Determine the (x, y) coordinate at the center of the cell enclosing the given text.  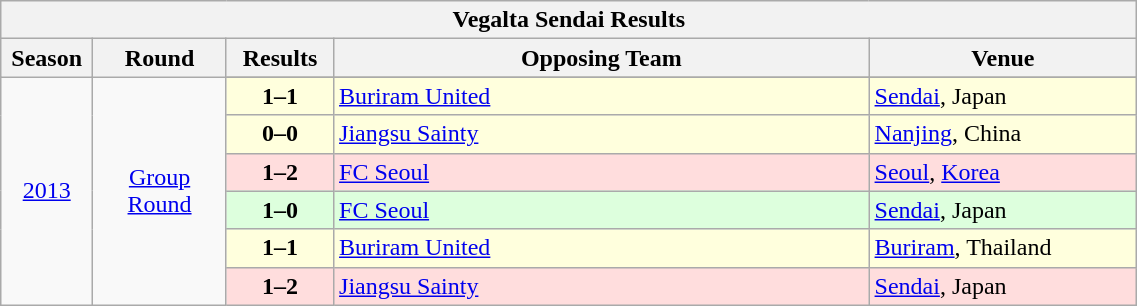
2013 (47, 191)
Nanjing, China (1003, 134)
Opposing Team (602, 58)
Group Round (160, 191)
Season (47, 58)
Results (280, 58)
Buriram, Thailand (1003, 248)
Venue (1003, 58)
Round (160, 58)
1–0 (280, 210)
Seoul, Korea (1003, 172)
Vegalta Sendai Results (569, 20)
0–0 (280, 134)
